Detect which cell encompasses the target text, then output its (x, y) center coordinate. 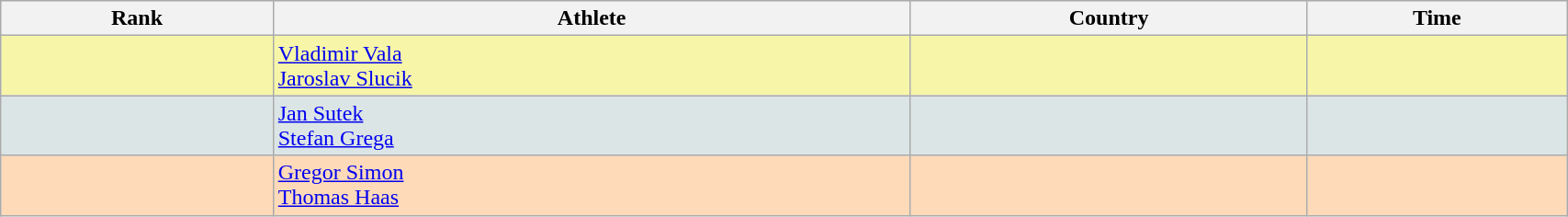
Athlete (592, 18)
Rank (137, 18)
Gregor SimonThomas Haas (592, 186)
Jan SutekStefan Grega (592, 125)
Time (1437, 18)
Country (1109, 18)
Vladimir ValaJaroslav Slucik (592, 66)
